Return the [x, y] coordinate for the center point of the cell that contains the specified text.  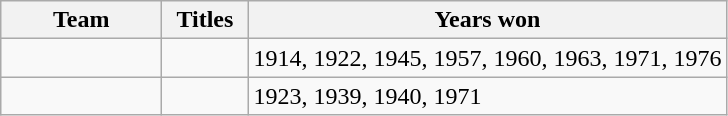
1914, 1922, 1945, 1957, 1960, 1963, 1971, 1976 [488, 58]
1923, 1939, 1940, 1971 [488, 96]
Years won [488, 20]
Titles [205, 20]
Team [82, 20]
